Return the (x, y) coordinate for the center point of the cell that contains the specified text.  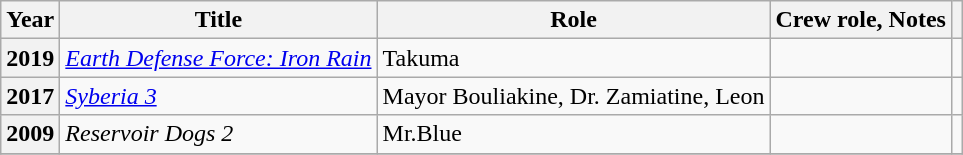
Mr.Blue (574, 134)
Year (30, 20)
Title (218, 20)
Earth Defense Force: Iron Rain (218, 58)
Syberia 3 (218, 96)
2019 (30, 58)
Crew role, Notes (860, 20)
2017 (30, 96)
Mayor Bouliakine, Dr. Zamiatine, Leon (574, 96)
Role (574, 20)
Takuma (574, 58)
Reservoir Dogs 2 (218, 134)
2009 (30, 134)
